Find where the given text appears and provide that cell's center as [X, Y] coordinate. 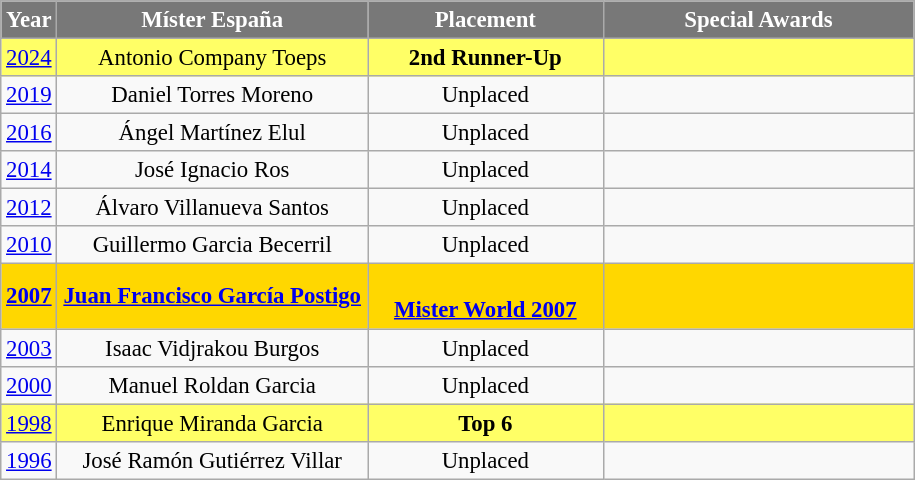
Top 6 [486, 423]
2012 [29, 208]
2014 [29, 170]
Placement [486, 20]
Antonio Company Toeps [212, 58]
2024 [29, 58]
Álvaro Villanueva Santos [212, 208]
José Ramón Gutiérrez Villar [212, 460]
José Ignacio Ros [212, 170]
Isaac Vidjrakou Burgos [212, 348]
2007 [29, 296]
2010 [29, 245]
1996 [29, 460]
2019 [29, 95]
1998 [29, 423]
2000 [29, 385]
Manuel Roldan Garcia [212, 385]
2016 [29, 133]
Ángel Martínez Elul [212, 133]
Mister World 2007 [486, 296]
Enrique Miranda Garcia [212, 423]
Year [29, 20]
Guillermo Garcia Becerril [212, 245]
Juan Francisco García Postigo [212, 296]
2nd Runner-Up [486, 58]
2003 [29, 348]
Míster España [212, 20]
Special Awards [758, 20]
Daniel Torres Moreno [212, 95]
